Output the (X, Y) coordinate of the center of the cell containing the given text.  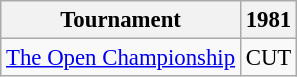
The Open Championship (121, 58)
CUT (268, 58)
1981 (268, 20)
Tournament (121, 20)
